Return the [X, Y] coordinate for the center point of the cell that contains the specified text.  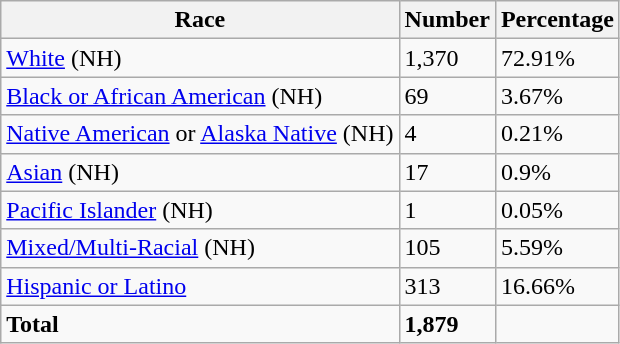
White (NH) [200, 58]
1,879 [447, 324]
Race [200, 20]
Black or African American (NH) [200, 96]
72.91% [557, 58]
Asian (NH) [200, 172]
17 [447, 172]
Number [447, 20]
5.59% [557, 248]
69 [447, 96]
0.21% [557, 134]
Hispanic or Latino [200, 286]
16.66% [557, 286]
0.9% [557, 172]
0.05% [557, 210]
1,370 [447, 58]
Native American or Alaska Native (NH) [200, 134]
Percentage [557, 20]
4 [447, 134]
Total [200, 324]
1 [447, 210]
Mixed/Multi-Racial (NH) [200, 248]
313 [447, 286]
105 [447, 248]
Pacific Islander (NH) [200, 210]
3.67% [557, 96]
